Search for the cell housing the specified text and yield its [X, Y] center coordinate. 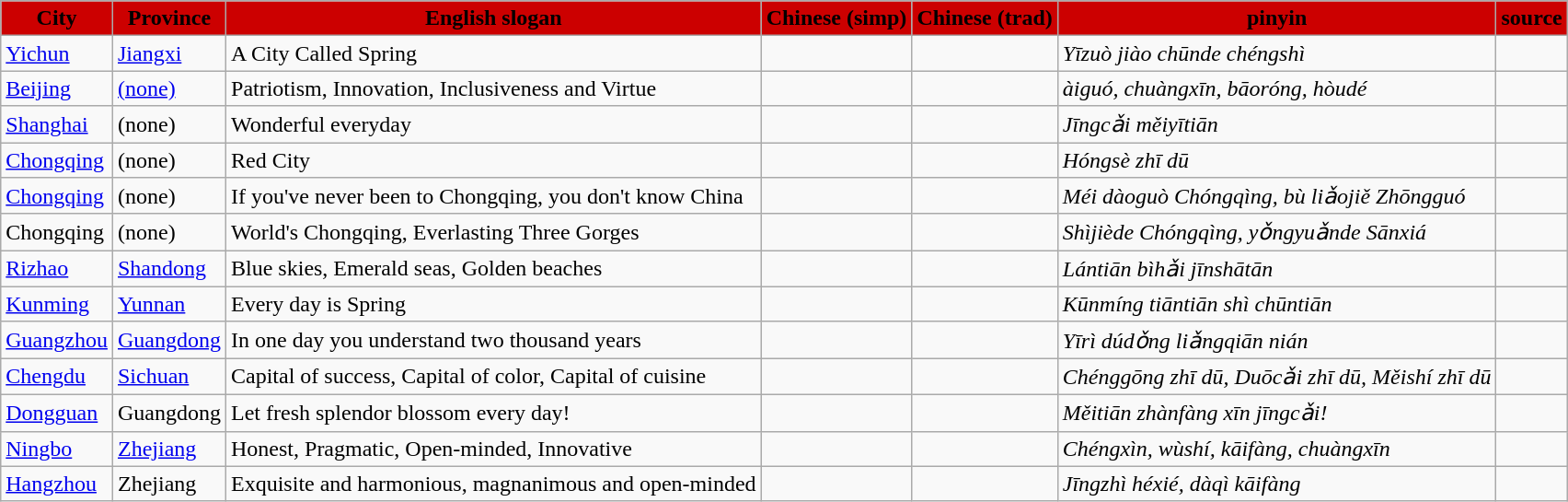
Guangzhou [57, 340]
Kunming [57, 304]
Yichun [57, 53]
In one day you understand two thousand years [494, 340]
Beijing [57, 88]
Yunnan [169, 304]
Chéngxìn, wùshí, kāifàng, chuàngxīn [1277, 449]
Let fresh splendor blossom every day! [494, 413]
Shìjiède Chóngqìng, yǒngyuǎnde Sānxiá [1277, 232]
Rizhao [57, 269]
Chinese (trad) [985, 18]
Měitiān zhànfàng xīn jīngcǎi! [1277, 413]
Ningbo [57, 449]
Exquisite and harmonious, magnanimous and open-minded [494, 484]
Red City [494, 159]
English slogan [494, 18]
Yīzuò jiào chūnde chéngshì [1277, 53]
Dongguan [57, 413]
Wonderful everyday [494, 124]
Kūnmíng tiāntiān shì chūntiān [1277, 304]
City [57, 18]
Chinese (simp) [836, 18]
Jiangxi [169, 53]
If you've never been to Chongqing, you don't know China [494, 196]
Blue skies, Emerald seas, Golden beaches [494, 269]
Jīngzhì héxié, dàqì kāifàng [1277, 484]
Sichuan [169, 377]
Patriotism, Innovation, Inclusiveness and Virtue [494, 88]
Capital of success, Capital of color, Capital of cuisine [494, 377]
Jīngcǎi měiyītiān [1277, 124]
World's Chongqing, Everlasting Three Gorges [494, 232]
Yīrì dúdǒng liǎngqiān nián [1277, 340]
Shandong [169, 269]
àiguó, chuàngxīn, bāoróng, hòudé [1277, 88]
Chénggōng zhī dū, Duōcǎi zhī dū, Měishí zhī dū [1277, 377]
A City Called Spring [494, 53]
Méi dàoguò Chóngqìng, bù liǎojiě Zhōngguó [1277, 196]
Hóngsè zhī dū [1277, 159]
Chengdu [57, 377]
pinyin [1277, 18]
source [1531, 18]
Province [169, 18]
Honest, Pragmatic, Open-minded, Innovative [494, 449]
Lántiān bìhǎi jīnshātān [1277, 269]
Hangzhou [57, 484]
Shanghai [57, 124]
Every day is Spring [494, 304]
